Output the [x, y] coordinate of the center of the cell containing the given text.  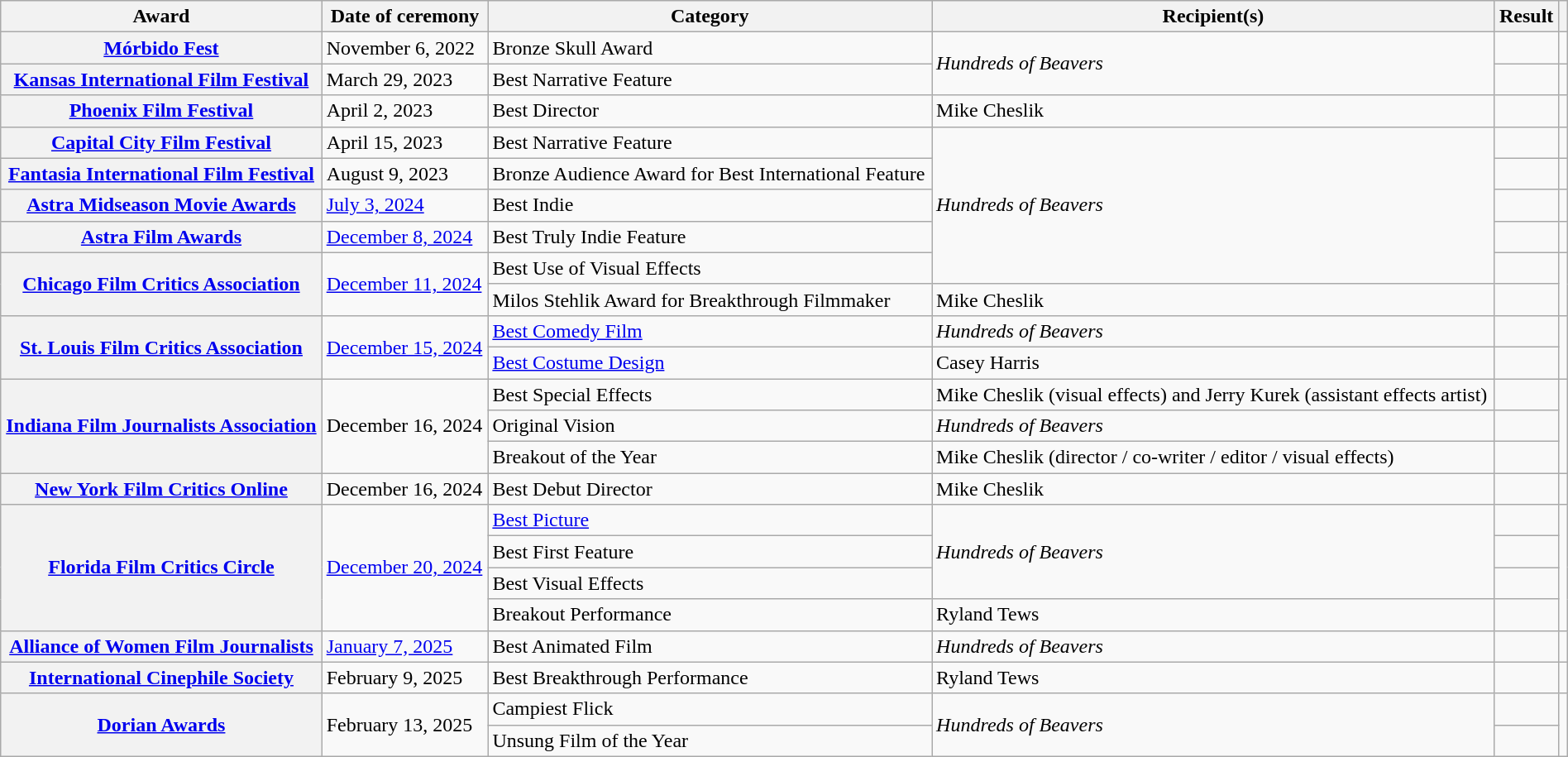
January 7, 2025 [405, 646]
Mike Cheslik (director / co-writer / editor / visual effects) [1214, 458]
Original Vision [710, 426]
Bronze Audience Award for Best International Feature [710, 174]
Bronze Skull Award [710, 48]
December 15, 2024 [405, 347]
July 3, 2024 [405, 205]
Award [161, 17]
Astra Midseason Movie Awards [161, 205]
Best Picture [710, 520]
Unsung Film of the Year [710, 740]
Phoenix Film Festival [161, 111]
Breakout Performance [710, 615]
Mike Cheslik (visual effects) and Jerry Kurek (assistant effects artist) [1214, 395]
Fantasia International Film Festival [161, 174]
Casey Harris [1214, 362]
February 9, 2025 [405, 678]
St. Louis Film Critics Association [161, 347]
Recipient(s) [1214, 17]
Best Use of Visual Effects [710, 268]
Best Special Effects [710, 395]
August 9, 2023 [405, 174]
Chicago Film Critics Association [161, 284]
Best Debut Director [710, 489]
New York Film Critics Online [161, 489]
December 11, 2024 [405, 284]
Best Comedy Film [710, 331]
December 20, 2024 [405, 568]
Best Breakthrough Performance [710, 678]
Best Indie [710, 205]
Dorian Awards [161, 725]
Capital City Film Festival [161, 142]
Florida Film Critics Circle [161, 568]
April 15, 2023 [405, 142]
Indiana Film Journalists Association [161, 426]
Best Truly Indie Feature [710, 237]
Category [710, 17]
Kansas International Film Festival [161, 79]
March 29, 2023 [405, 79]
International Cinephile Society [161, 678]
Best Animated Film [710, 646]
December 8, 2024 [405, 237]
Best Director [710, 111]
Milos Stehlik Award for Breakthrough Filmmaker [710, 299]
Mórbido Fest [161, 48]
February 13, 2025 [405, 725]
Best First Feature [710, 552]
Alliance of Women Film Journalists [161, 646]
Best Costume Design [710, 362]
Best Visual Effects [710, 583]
Breakout of the Year [710, 458]
November 6, 2022 [405, 48]
Date of ceremony [405, 17]
Astra Film Awards [161, 237]
Result [1527, 17]
Campiest Flick [710, 709]
April 2, 2023 [405, 111]
